Pinpoint the cell where the given text exists, returning its (x, y) midpoint coordinate. 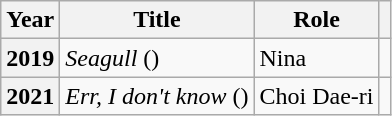
Seagull () (157, 58)
2019 (30, 58)
Role (316, 20)
Choi Dae-ri (316, 96)
Title (157, 20)
2021 (30, 96)
Nina (316, 58)
Err, I don't know () (157, 96)
Year (30, 20)
